Locate the cell with the specified text and output its [x, y] center coordinate. 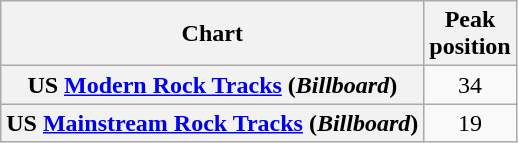
Chart [212, 34]
US Modern Rock Tracks (Billboard) [212, 85]
19 [470, 123]
34 [470, 85]
US Mainstream Rock Tracks (Billboard) [212, 123]
Peakposition [470, 34]
